Identify which cell holds the provided text, then report its (x, y) central coordinate. 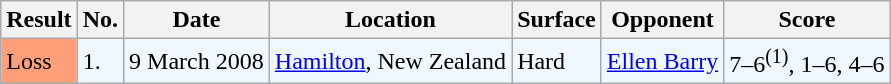
Ellen Barry (662, 62)
Hard (557, 62)
7–6(1), 1–6, 4–6 (807, 62)
Result (39, 20)
Opponent (662, 20)
Score (807, 20)
1. (100, 62)
9 March 2008 (197, 62)
Hamilton, New Zealand (390, 62)
Date (197, 20)
Loss (39, 62)
No. (100, 20)
Location (390, 20)
Surface (557, 20)
